Search for the cell housing the specified text and yield its (X, Y) center coordinate. 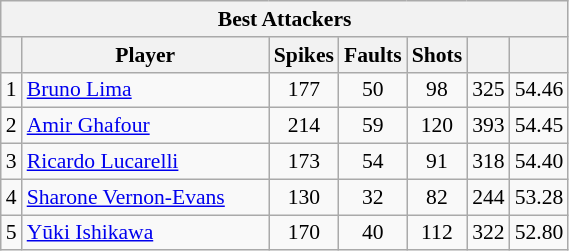
177 (304, 90)
32 (373, 197)
98 (438, 90)
Shots (438, 55)
325 (488, 90)
Yūki Ishikawa (146, 233)
82 (438, 197)
5 (12, 233)
53.28 (540, 197)
120 (438, 126)
91 (438, 162)
Amir Ghafour (146, 126)
322 (488, 233)
Bruno Lima (146, 90)
59 (373, 126)
130 (304, 197)
214 (304, 126)
54.40 (540, 162)
Ricardo Lucarelli (146, 162)
393 (488, 126)
54.45 (540, 126)
173 (304, 162)
Faults (373, 55)
54 (373, 162)
1 (12, 90)
112 (438, 233)
Spikes (304, 55)
52.80 (540, 233)
40 (373, 233)
Sharone Vernon-Evans (146, 197)
2 (12, 126)
4 (12, 197)
170 (304, 233)
318 (488, 162)
244 (488, 197)
50 (373, 90)
Best Attackers (285, 19)
54.46 (540, 90)
Player (146, 55)
3 (12, 162)
